Provide the [X, Y] coordinate of the cell's center where the given text is located.  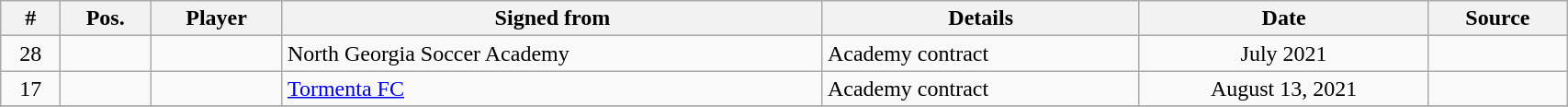
Date [1284, 18]
Player [217, 18]
Source [1497, 18]
Tormenta FC [552, 89]
North Georgia Soccer Academy [552, 53]
# [31, 18]
Details [981, 18]
Pos. [106, 18]
July 2021 [1284, 53]
August 13, 2021 [1284, 89]
28 [31, 53]
17 [31, 89]
Signed from [552, 18]
